Determine the (X, Y) coordinate at the center of the cell enclosing the given text.  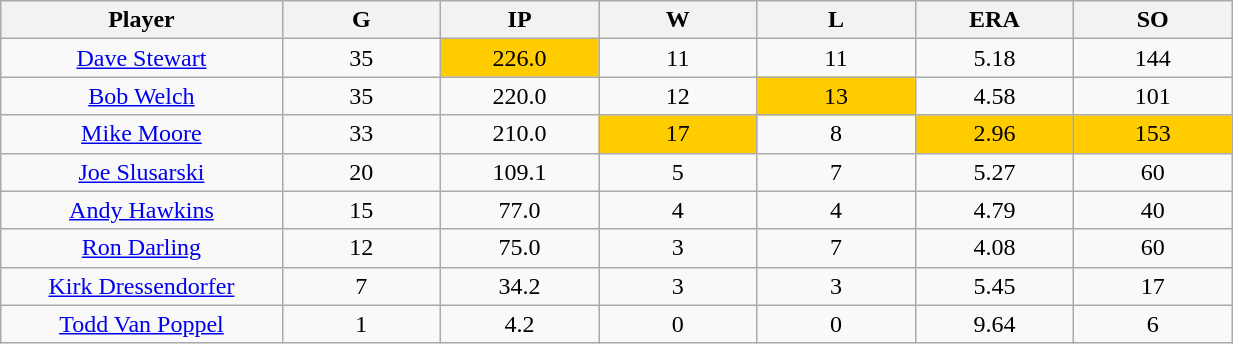
Todd Van Poppel (142, 324)
2.96 (994, 134)
4.58 (994, 96)
109.1 (519, 172)
SO (1153, 20)
Player (142, 20)
101 (1153, 96)
77.0 (519, 210)
5.27 (994, 172)
13 (836, 96)
33 (361, 134)
L (836, 20)
G (361, 20)
Mike Moore (142, 134)
4.08 (994, 248)
144 (1153, 58)
5 (678, 172)
226.0 (519, 58)
210.0 (519, 134)
15 (361, 210)
Kirk Dressendorfer (142, 286)
6 (1153, 324)
W (678, 20)
40 (1153, 210)
8 (836, 134)
20 (361, 172)
Ron Darling (142, 248)
153 (1153, 134)
Andy Hawkins (142, 210)
5.18 (994, 58)
5.45 (994, 286)
75.0 (519, 248)
IP (519, 20)
34.2 (519, 286)
220.0 (519, 96)
4.79 (994, 210)
Joe Slusarski (142, 172)
ERA (994, 20)
9.64 (994, 324)
1 (361, 324)
Dave Stewart (142, 58)
Bob Welch (142, 96)
4.2 (519, 324)
